Find where the given text appears and provide that cell's center as (x, y) coordinate. 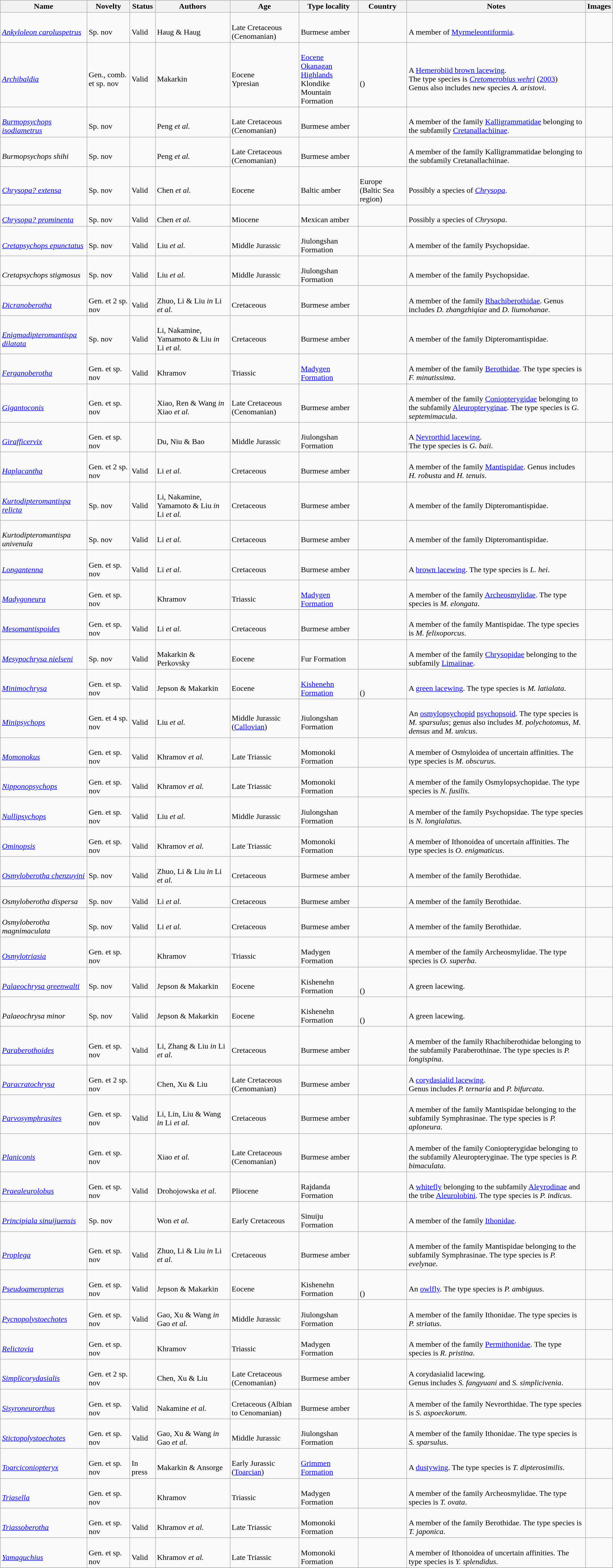
Haug & Haug (193, 27)
Middle Jurassic (Callovian) (264, 718)
A member of the family Rhachiberothidae belonging to the subfamily Paraberothinae. The type species is P. longispina. (496, 1046)
A dustywing. The type species is T. dipterosimilis. (496, 1464)
Age (264, 6)
A member of Osmyloidea of uncertain affinities. The type species is M. obscurus. (496, 752)
Makarkin (193, 75)
Haplacantha (44, 467)
Nullipsychops (44, 812)
Paraberothoides (44, 1046)
Minipsychops (44, 718)
Madygoneura (44, 595)
A corydasialid lacewing. Genus includes P. ternaria and P. bifurcata. (496, 1080)
Notes (496, 6)
Grimmen Formation (328, 1464)
Archibaldia (44, 75)
Miocene (264, 215)
An osmylopsychopid psychopsoid. The type species is M. sparsulus; genus also includes M. polychotomus, M. densus and M. unicus. (496, 718)
Longantenna (44, 565)
Planiconis (44, 1153)
Makarkin & Perkovsky (193, 654)
Early Jurassic (Toarcian) (264, 1464)
Mexican amber (328, 215)
Cretapsychops epunctatus (44, 241)
Dicranoberotha (44, 300)
Triassoberotha (44, 1523)
An owlfly. The type species is P. ambiguus. (496, 1285)
Principiala sinuijuensis (44, 1216)
Xiao, Ren & Wang in Xiao et al. (193, 403)
Parvosymphrasites (44, 1114)
A member of Ithonoidea of uncertain affinities. The type species is Y. splendidus. (496, 1553)
Praealeurolobus (44, 1187)
Palaeochrysa minor (44, 1012)
Status (143, 6)
Toarciconiopteryx (44, 1464)
A member of Myrmeleontiformia. (496, 27)
A member of the family Mantispidae belonging to the subfamily Symphrasinae. The type species is P. aploneura. (496, 1114)
A Nevrorthid lacewing. The type species is G. baii. (496, 437)
A member of the family Psychopsidae. The type species is N. longialatus. (496, 812)
Burmopsychops isodiametrus (44, 122)
Baltic amber (328, 186)
Relictovia (44, 1344)
Chrysopa? extensa (44, 186)
Early Cretaceous (264, 1216)
Europe (Baltic Sea region) (382, 186)
A corydasialid lacewing. Genus includes S. fangyuani and S. simplicivenia. (496, 1374)
A member of the family Mantispidae. The type species is M. felixoporcus. (496, 625)
Sisyroneurorthus (44, 1404)
Nakamine et al. (193, 1404)
A member of the family Archeosmylidae. The type species is O. superba. (496, 952)
A member of the family Mantispidae belonging to the subfamily Symphrasinae. The type species is P. evelynae. (496, 1250)
A member of the family Archeosmylidae. The type species is M. elongata. (496, 595)
Stictopolystoechotes (44, 1434)
Cretaceous (Albian to Cenomanian) (264, 1404)
A member of the family Permithonidae. The type species is R. pristina. (496, 1344)
Osmyloberotha magnimaculata (44, 922)
Osmyloberotha chenzuyini (44, 871)
Authors (193, 6)
Novelty (109, 6)
A whitefly belonging to the subfamily Aleyrodinae and the tribe Aleurolobini. The type species is P. indicus. (496, 1187)
A member of the family Berothidae. The type species is F. minutissima. (496, 369)
Momonokus (44, 752)
A member of the family Chrysopidae belonging to the subfamily Limaiinae. (496, 654)
A member of Ithonoidea of uncertain affinities. The type species is O. enigmaticus. (496, 842)
Sinuiju Formation (328, 1216)
Pliocene (264, 1187)
Cretapsychops stigmosus (44, 271)
A member of the family Berothidae. The type species is T. japonica. (496, 1523)
A member of the family Ithonidae. (496, 1216)
A Hemerobiid brown lacewing. The type species is Cretomerobius wehri (2003)Genus also includes new species A. aristovi. (496, 75)
A member of the family Ithonidae. The type species is S. sparsulus. (496, 1434)
Pseudoameropterus (44, 1285)
A member of the family Mantispidae. Genus includes H. robusta and H. tenuis. (496, 467)
Burmopsychops shihi (44, 152)
EoceneYpresian (264, 75)
Kurtodipteromantispa relicta (44, 501)
Drohojowska et al. (193, 1187)
Palaeochrysa greenwalti (44, 982)
Yamaguchius (44, 1553)
Simplicorydasialis (44, 1374)
A member of the family Ithonidae. The type species is P. striatus. (496, 1314)
Li, Zhang & Liu in Li et al. (193, 1046)
Paracratochrysa (44, 1080)
Girafficervix (44, 437)
Gen., comb. et sp. nov (109, 75)
Fur Formation (328, 654)
Ankyloleon caroluspetrus (44, 27)
In press (143, 1464)
Osmyloberotha dispersa (44, 897)
Nipponopsychops (44, 782)
Pycnopolystoechotes (44, 1314)
Eocene Okanagan HighlandsKlondike Mountain Formation (328, 75)
Makarkin & Ansorge (193, 1464)
A green lacewing. The type species is M. latialata. (496, 684)
Images (599, 6)
Country (382, 6)
Kurtodipteromantispa univenula (44, 535)
Chrysopa? prominenta (44, 215)
Gigantoconis (44, 403)
Type locality (328, 6)
A member of the family Archeosmylidae. The type species is T. ovata. (496, 1493)
A member of the family Nevrorthidae. The type species is S. aspoeckorum. (496, 1404)
Li, Lin, Liu & Wang in Li et al. (193, 1114)
A member of the family Rhachiberothidae. Genus includes D. zhangzhiqiae and D. liumohanae. (496, 300)
A brown lacewing. The type species is L. hei. (496, 565)
A member of the family Coniopterygidae belonging to the subfamily Aleuropteryginae. The type species is P. bimaculata. (496, 1153)
Du, Niu & Bao (193, 437)
Xiao et al. (193, 1153)
Name (44, 6)
Won et al. (193, 1216)
Triasella (44, 1493)
Minimochrysa (44, 684)
Ferganoberotha (44, 369)
A member of the family Coniopterygidae belonging to the subfamily Aleuropteryginae. The type species is G. septemimacula. (496, 403)
Mesypochrysa nielseni (44, 654)
Ominopsis (44, 842)
Gen. et 4 sp. nov (109, 718)
Enigmadipteromantispa dilatata (44, 334)
Proplega (44, 1250)
A member of the family Osmylopsychopidae. The type species is N. fusilis. (496, 782)
Osmylotriasia (44, 952)
Mesomantispoides (44, 625)
Rajdanda Formation (328, 1187)
